Extract the (x, y) coordinate from the center of the cell holding the provided text.  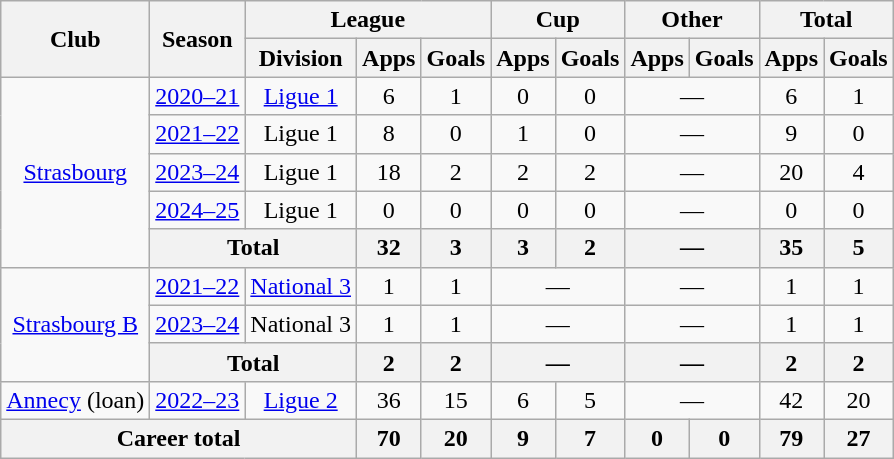
15 (456, 400)
Ligue 2 (301, 400)
Career total (179, 438)
Other (692, 20)
2020–21 (198, 96)
Season (198, 39)
Cup (558, 20)
36 (389, 400)
2022–23 (198, 400)
42 (791, 400)
4 (859, 172)
Strasbourg (76, 172)
2024–25 (198, 210)
7 (590, 438)
Club (76, 39)
8 (389, 134)
70 (389, 438)
Division (301, 58)
79 (791, 438)
27 (859, 438)
League (368, 20)
Strasbourg B (76, 324)
18 (389, 172)
35 (791, 248)
Annecy (loan) (76, 400)
32 (389, 248)
